Detect which cell encompasses the target text, then output its [x, y] center coordinate. 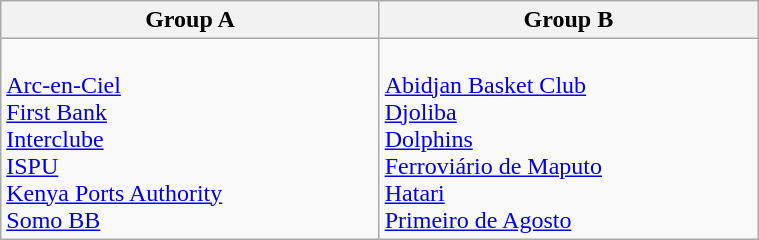
Arc-en-Ciel First Bank Interclube ISPU Kenya Ports Authority Somo BB [190, 139]
Group B [568, 20]
Group A [190, 20]
Abidjan Basket Club Djoliba Dolphins Ferroviário de Maputo Hatari Primeiro de Agosto [568, 139]
